Return the [x, y] coordinate for the center point of the cell that contains the specified text.  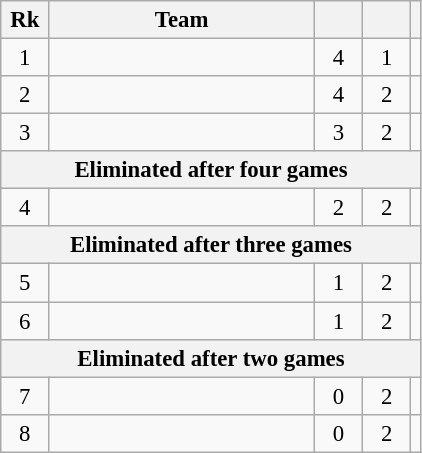
Rk [25, 20]
7 [25, 396]
Eliminated after two games [211, 358]
Eliminated after three games [211, 245]
Team [182, 20]
8 [25, 433]
Eliminated after four games [211, 170]
5 [25, 283]
6 [25, 321]
